Capture the cell that displays the provided text and extract its (X, Y) central coordinate. 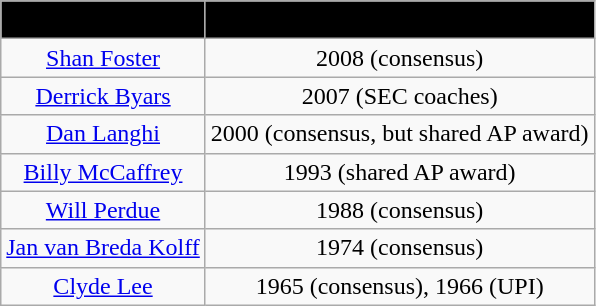
Years (400, 20)
Jan van Breda Kolff (104, 248)
2000 (consensus, but shared AP award) (400, 134)
Shan Foster (104, 58)
Dan Langhi (104, 134)
Derrick Byars (104, 96)
Billy McCaffrey (104, 172)
1965 (consensus), 1966 (UPI) (400, 286)
2008 (consensus) (400, 58)
Clyde Lee (104, 286)
1993 (shared AP award) (400, 172)
Player (104, 20)
1988 (consensus) (400, 210)
1974 (consensus) (400, 248)
2007 (SEC coaches) (400, 96)
Will Perdue (104, 210)
